Locate the cell with the specified text and output its (x, y) center coordinate. 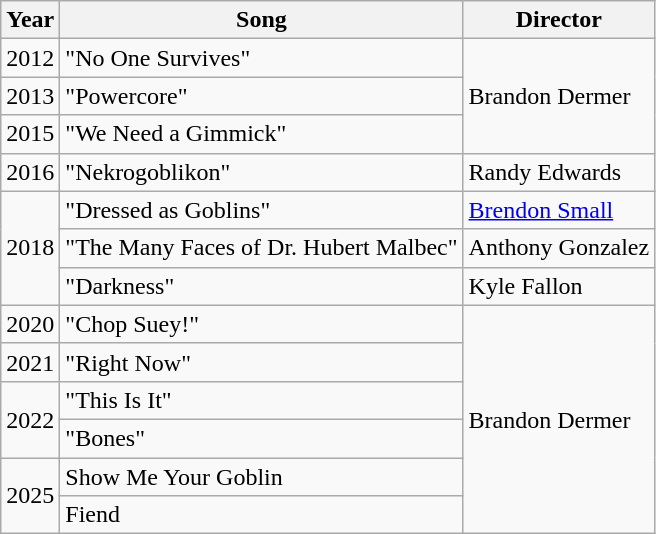
"No One Survives" (262, 58)
"Darkness" (262, 286)
Brendon Small (559, 210)
Fiend (262, 515)
Kyle Fallon (559, 286)
"We Need a Gimmick" (262, 134)
"Dressed as Goblins" (262, 210)
"The Many Faces of Dr. Hubert Malbec" (262, 248)
"Right Now" (262, 362)
"Nekrogoblikon" (262, 172)
"Bones" (262, 438)
Director (559, 20)
2016 (30, 172)
Year (30, 20)
2025 (30, 496)
Randy Edwards (559, 172)
Anthony Gonzalez (559, 248)
2020 (30, 324)
"Powercore" (262, 96)
2015 (30, 134)
"This Is It" (262, 400)
Song (262, 20)
2013 (30, 96)
Show Me Your Goblin (262, 477)
2022 (30, 419)
2012 (30, 58)
"Chop Suey!" (262, 324)
2018 (30, 248)
2021 (30, 362)
